Return (x, y) of the center of cell containing provided text 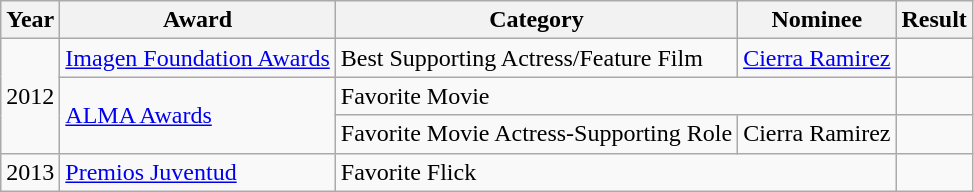
Award (198, 20)
Favorite Flick (616, 172)
ALMA Awards (198, 115)
2012 (30, 96)
Category (536, 20)
Nominee (817, 20)
Favorite Movie Actress-Supporting Role (536, 134)
Premios Juventud (198, 172)
Best Supporting Actress/Feature Film (536, 58)
Imagen Foundation Awards (198, 58)
2013 (30, 172)
Year (30, 20)
Result (934, 20)
Favorite Movie (616, 96)
